From the cell containing the given text, extract its center point as (x, y) coordinate. 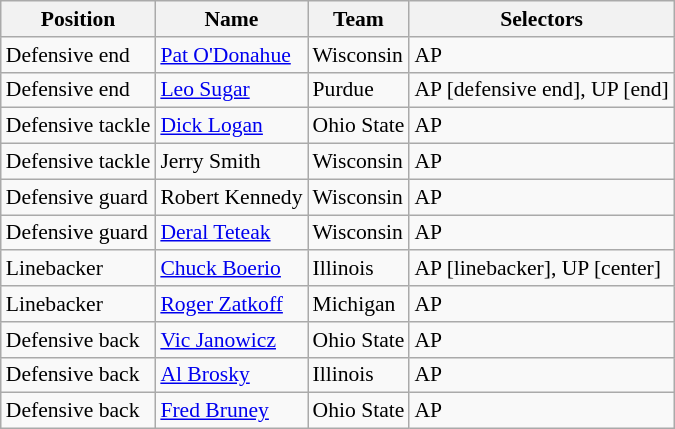
AP [linebacker], UP [center] (541, 269)
Chuck Boerio (231, 269)
Michigan (359, 304)
Dick Logan (231, 126)
Purdue (359, 90)
Pat O'Donahue (231, 55)
Fred Bruney (231, 411)
Roger Zatkoff (231, 304)
Jerry Smith (231, 162)
Robert Kennedy (231, 197)
Leo Sugar (231, 90)
Al Brosky (231, 375)
AP [defensive end], UP [end] (541, 90)
Position (78, 19)
Vic Janowicz (231, 340)
Selectors (541, 19)
Name (231, 19)
Team (359, 19)
Deral Teteak (231, 233)
